Capture the cell that displays the provided text and extract its [x, y] central coordinate. 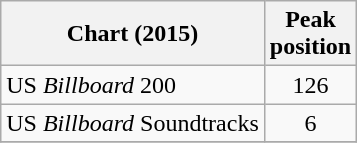
Chart (2015) [133, 34]
Peakposition [310, 34]
US Billboard Soundtracks [133, 123]
US Billboard 200 [133, 85]
6 [310, 123]
126 [310, 85]
